Identify which cell holds the provided text, then report its (x, y) central coordinate. 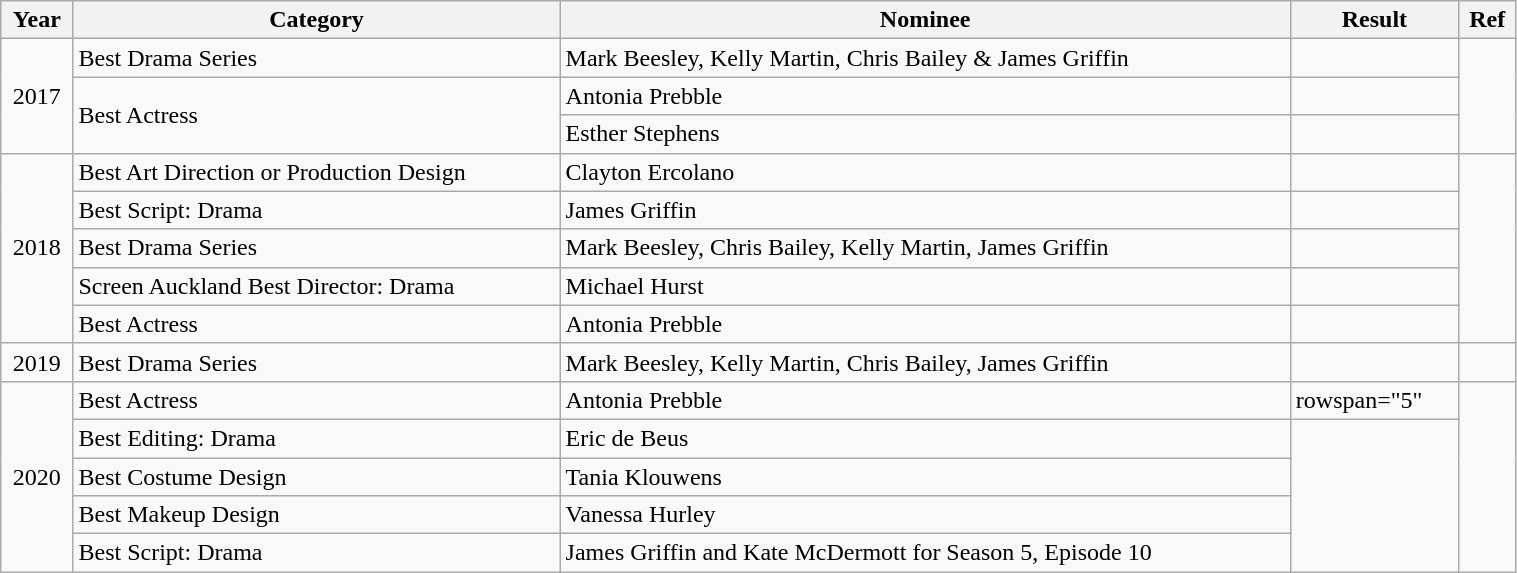
Tania Klouwens (925, 477)
Eric de Beus (925, 438)
Best Makeup Design (316, 515)
Mark Beesley, Kelly Martin, Chris Bailey, James Griffin (925, 362)
Best Costume Design (316, 477)
Nominee (925, 20)
James Griffin (925, 210)
Category (316, 20)
Best Art Direction or Production Design (316, 172)
Result (1374, 20)
Year (37, 20)
Mark Beesley, Kelly Martin, Chris Bailey & James Griffin (925, 58)
2018 (37, 248)
James Griffin and Kate McDermott for Season 5, Episode 10 (925, 553)
2020 (37, 476)
Screen Auckland Best Director: Drama (316, 286)
2019 (37, 362)
Esther Stephens (925, 134)
Mark Beesley, Chris Bailey, Kelly Martin, James Griffin (925, 248)
Clayton Ercolano (925, 172)
Ref (1487, 20)
Vanessa Hurley (925, 515)
Michael Hurst (925, 286)
2017 (37, 96)
Best Editing: Drama (316, 438)
rowspan="5" (1374, 400)
